Return the [x, y] coordinate for the center point of the cell that contains the specified text.  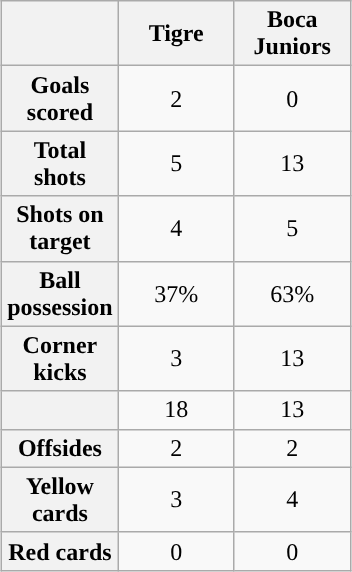
Boca Juniors [292, 34]
Shots on target [60, 228]
Goals scored [60, 98]
Tigre [176, 34]
Offsides [60, 448]
37% [176, 294]
Yellow cards [60, 500]
63% [292, 294]
Red cards [60, 551]
Total shots [60, 164]
Corner kicks [60, 358]
18 [176, 410]
Ball possession [60, 294]
